From the cell containing the given text, extract its center point as [x, y] coordinate. 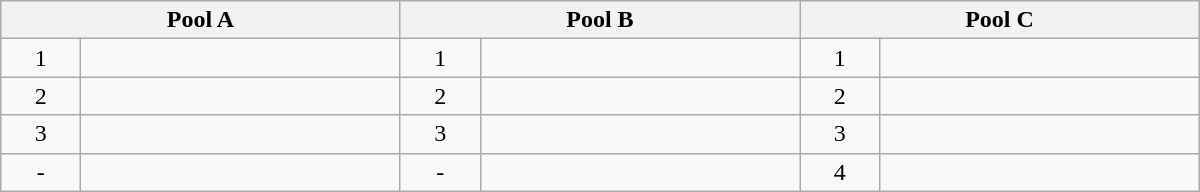
Pool B [600, 20]
4 [840, 172]
Pool A [200, 20]
Pool C [1000, 20]
